Locate the cell with the specified text and output its [x, y] center coordinate. 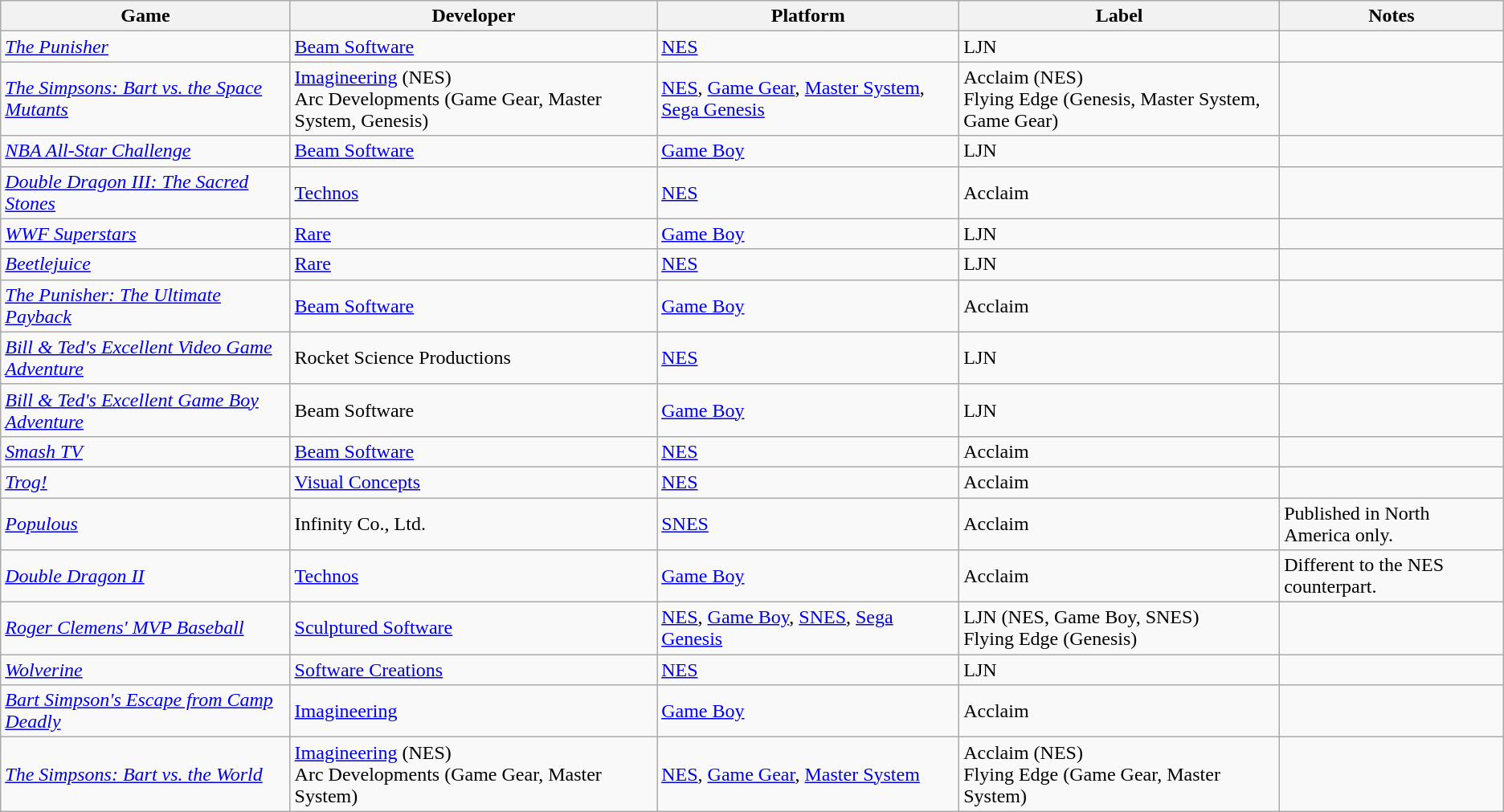
Label [1120, 16]
Rocket Science Productions [474, 358]
Imagineering (NES)Arc Developments (Game Gear, Master System, Genesis) [474, 99]
Bill & Ted's Excellent Video Game Adventure [145, 358]
SNES [808, 524]
Developer [474, 16]
NES, Game Boy, SNES, Sega Genesis [808, 628]
The Simpsons: Bart vs. the Space Mutants [145, 99]
Populous [145, 524]
The Punisher: The Ultimate Payback [145, 305]
Beetlejuice [145, 264]
Infinity Co., Ltd. [474, 524]
Double Dragon II [145, 577]
Double Dragon III: The Sacred Stones [145, 193]
NES, Game Gear, Master System [808, 774]
Notes [1392, 16]
NBA All-Star Challenge [145, 151]
Game [145, 16]
Imagineering (NES)Arc Developments (Game Gear, Master System) [474, 774]
Acclaim (NES)Flying Edge (Game Gear, Master System) [1120, 774]
The Simpsons: Bart vs. the World [145, 774]
Different to the NES counterpart. [1392, 577]
Wolverine [145, 670]
LJN (NES, Game Boy, SNES)Flying Edge (Genesis) [1120, 628]
Software Creations [474, 670]
Imagineering [474, 712]
The Punisher [145, 47]
Smash TV [145, 451]
Bill & Ted's Excellent Game Boy Adventure [145, 410]
Published in North America only. [1392, 524]
WWF Superstars [145, 234]
Roger Clemens' MVP Baseball [145, 628]
Platform [808, 16]
Trog! [145, 482]
Visual Concepts [474, 482]
Bart Simpson's Escape from Camp Deadly [145, 712]
Acclaim (NES)Flying Edge (Genesis, Master System, Game Gear) [1120, 99]
Sculptured Software [474, 628]
NES, Game Gear, Master System, Sega Genesis [808, 99]
